Determine the [X, Y] coordinate at the center of the cell enclosing the given text.  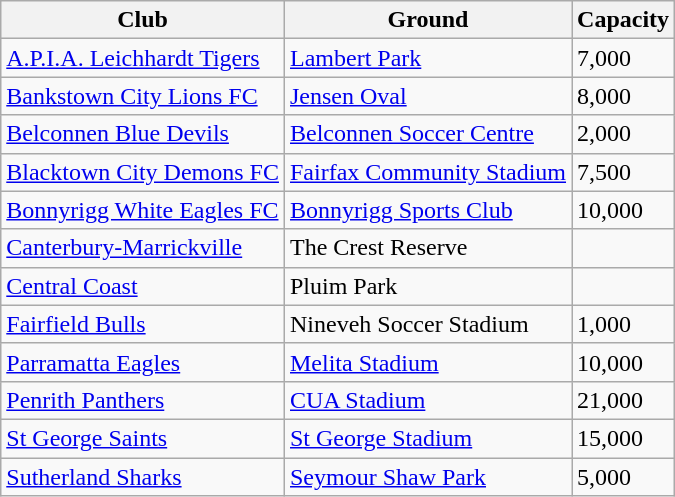
Jensen Oval [428, 96]
Bonnyrigg Sports Club [428, 210]
CUA Stadium [428, 400]
15,000 [624, 438]
Club [143, 20]
Blacktown City Demons FC [143, 172]
1,000 [624, 324]
Fairfax Community Stadium [428, 172]
Nineveh Soccer Stadium [428, 324]
Lambert Park [428, 58]
Central Coast [143, 286]
Penrith Panthers [143, 400]
21,000 [624, 400]
5,000 [624, 477]
Canterbury-Marrickville [143, 248]
St George Saints [143, 438]
Pluim Park [428, 286]
Bankstown City Lions FC [143, 96]
Ground [428, 20]
Sutherland Sharks [143, 477]
2,000 [624, 134]
Parramatta Eagles [143, 362]
St George Stadium [428, 438]
Bonnyrigg White Eagles FC [143, 210]
Melita Stadium [428, 362]
A.P.I.A. Leichhardt Tigers [143, 58]
8,000 [624, 96]
Belconnen Soccer Centre [428, 134]
Fairfield Bulls [143, 324]
7,000 [624, 58]
The Crest Reserve [428, 248]
Capacity [624, 20]
Seymour Shaw Park [428, 477]
Belconnen Blue Devils [143, 134]
7,500 [624, 172]
